Locate the cell with the specified text and output its (x, y) center coordinate. 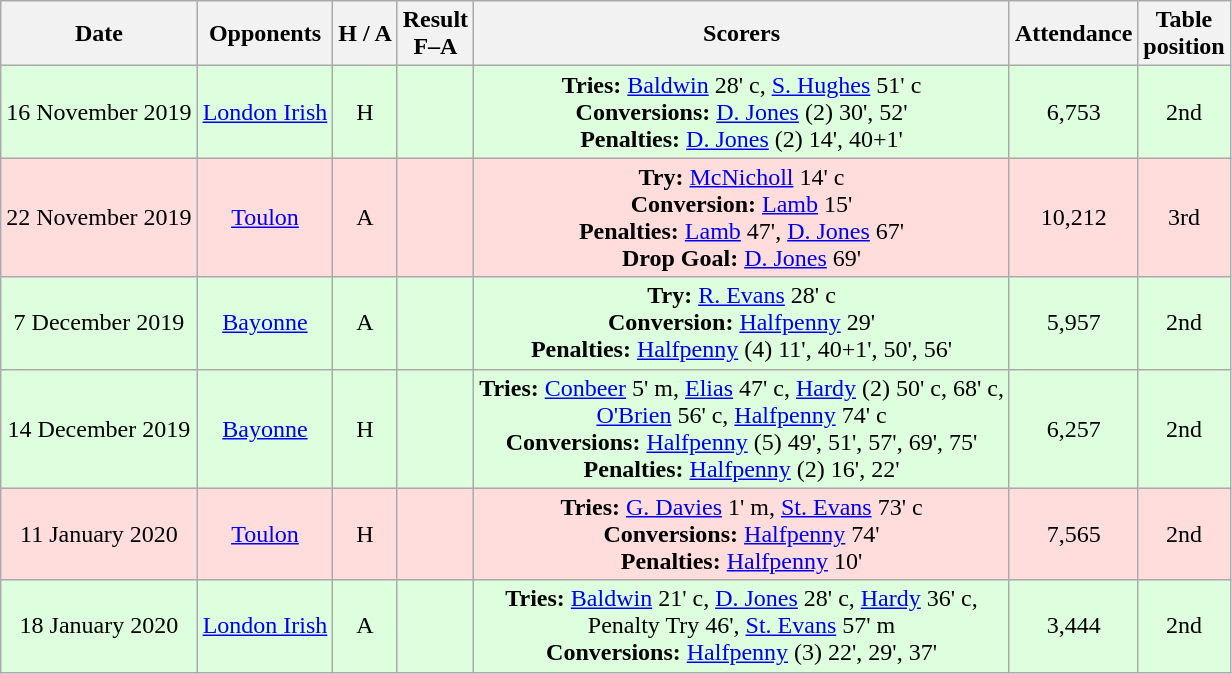
Tries: Baldwin 21' c, D. Jones 28' c, Hardy 36' c,Penalty Try 46', St. Evans 57' mConversions: Halfpenny (3) 22', 29', 37' (742, 626)
Scorers (742, 34)
Try: McNicholl 14' cConversion: Lamb 15'Penalties: Lamb 47', D. Jones 67'Drop Goal: D. Jones 69' (742, 218)
3,444 (1073, 626)
ResultF–A (435, 34)
14 December 2019 (99, 428)
3rd (1184, 218)
16 November 2019 (99, 112)
Tries: Baldwin 28' c, S. Hughes 51' cConversions: D. Jones (2) 30', 52'Penalties: D. Jones (2) 14', 40+1' (742, 112)
Opponents (265, 34)
22 November 2019 (99, 218)
11 January 2020 (99, 534)
18 January 2020 (99, 626)
6,257 (1073, 428)
Tries: G. Davies 1' m, St. Evans 73' c Conversions: Halfpenny 74' Penalties: Halfpenny 10' (742, 534)
7,565 (1073, 534)
Try: R. Evans 28' cConversion: Halfpenny 29'Penalties: Halfpenny (4) 11', 40+1', 50', 56' (742, 323)
7 December 2019 (99, 323)
H / A (365, 34)
Tableposition (1184, 34)
6,753 (1073, 112)
Date (99, 34)
Attendance (1073, 34)
10,212 (1073, 218)
5,957 (1073, 323)
